From the cell containing the given text, extract its center point as [x, y] coordinate. 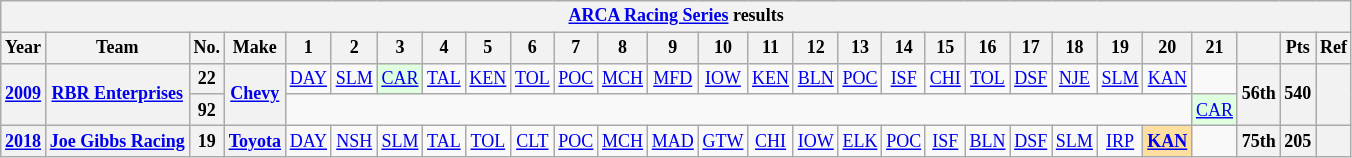
3 [400, 48]
21 [1215, 48]
14 [904, 48]
22 [206, 78]
75th [1258, 140]
2 [354, 48]
RBR Enterprises [117, 94]
540 [1298, 94]
9 [672, 48]
Team [117, 48]
Ref [1334, 48]
5 [488, 48]
No. [206, 48]
16 [988, 48]
NSH [354, 140]
Chevy [254, 94]
2009 [24, 94]
MAD [672, 140]
1 [308, 48]
ARCA Racing Series results [676, 16]
4 [444, 48]
Joe Gibbs Racing [117, 140]
7 [576, 48]
IRP [1120, 140]
Pts [1298, 48]
8 [623, 48]
56th [1258, 94]
17 [1031, 48]
20 [1168, 48]
Toyota [254, 140]
18 [1075, 48]
11 [771, 48]
12 [816, 48]
15 [945, 48]
CLT [532, 140]
GTW [723, 140]
NJE [1075, 78]
ELK [860, 140]
6 [532, 48]
10 [723, 48]
205 [1298, 140]
Make [254, 48]
Year [24, 48]
92 [206, 110]
2018 [24, 140]
MFD [672, 78]
13 [860, 48]
